Determine the [x, y] coordinate at the center of the cell enclosing the given text.  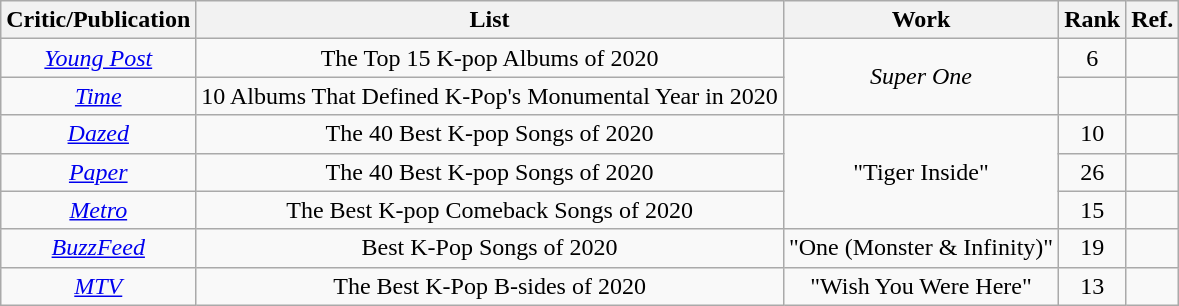
Time [98, 96]
The Best K-pop Comeback Songs of 2020 [490, 210]
10 [1092, 134]
List [490, 20]
"Tiger Inside" [920, 172]
BuzzFeed [98, 248]
Rank [1092, 20]
Metro [98, 210]
"One (Monster & Infinity)" [920, 248]
10 Albums That Defined K-Pop's Monumental Year in 2020 [490, 96]
19 [1092, 248]
15 [1092, 210]
MTV [98, 286]
6 [1092, 58]
Paper [98, 172]
The Top 15 K-pop Albums of 2020 [490, 58]
Best K-Pop Songs of 2020 [490, 248]
Critic/Publication [98, 20]
Young Post [98, 58]
Dazed [98, 134]
Super One [920, 77]
"Wish You Were Here" [920, 286]
26 [1092, 172]
Ref. [1152, 20]
13 [1092, 286]
The Best K-Pop B-sides of 2020 [490, 286]
Work [920, 20]
